Return [x, y] of the center of cell containing provided text 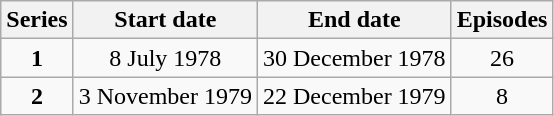
2 [37, 96]
3 November 1979 [165, 96]
Episodes [502, 20]
8 July 1978 [165, 58]
26 [502, 58]
22 December 1979 [354, 96]
30 December 1978 [354, 58]
8 [502, 96]
1 [37, 58]
End date [354, 20]
Start date [165, 20]
Series [37, 20]
